Extract the [x, y] coordinate from the center of the cell holding the provided text.  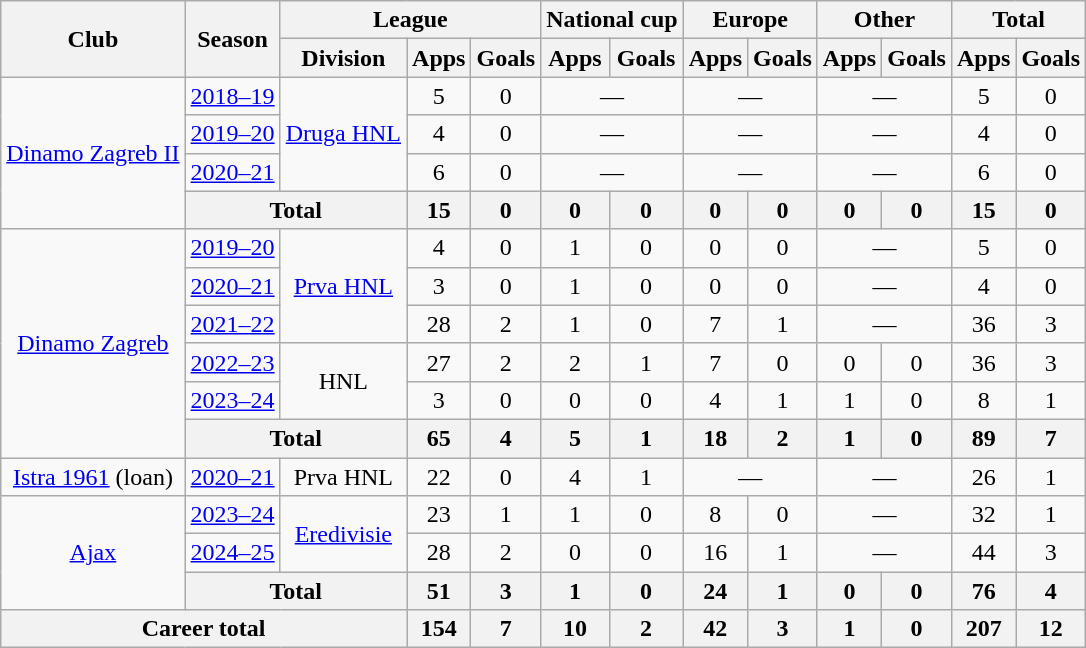
76 [983, 591]
32 [983, 515]
23 [439, 515]
2021–22 [232, 324]
Season [232, 39]
27 [439, 362]
16 [715, 553]
Club [93, 39]
12 [1051, 629]
2018–19 [232, 96]
18 [715, 438]
League [410, 20]
24 [715, 591]
Career total [204, 629]
2022–23 [232, 362]
Division [343, 58]
Dinamo Zagreb II [93, 153]
Other [884, 20]
Druga HNL [343, 134]
22 [439, 477]
89 [983, 438]
26 [983, 477]
2024–25 [232, 553]
51 [439, 591]
Istra 1961 (loan) [93, 477]
Eredivisie [343, 534]
154 [439, 629]
Ajax [93, 553]
44 [983, 553]
Europe [750, 20]
65 [439, 438]
207 [983, 629]
42 [715, 629]
10 [575, 629]
Dinamo Zagreb [93, 343]
HNL [343, 381]
National cup [612, 20]
